Find where the given text appears and provide that cell's center as (X, Y) coordinate. 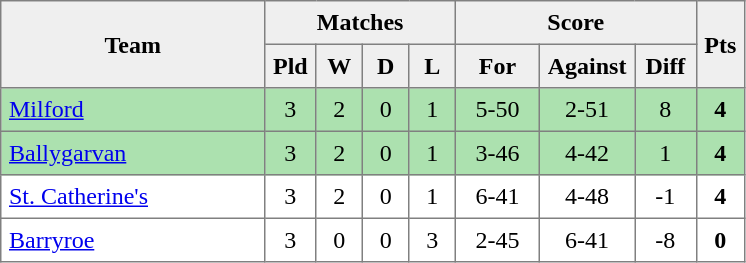
Pts (720, 44)
Against (586, 66)
3-46 (497, 153)
Diff (666, 66)
For (497, 66)
Matches (360, 23)
4-48 (586, 197)
8 (666, 110)
Score (576, 23)
St. Catherine's (133, 197)
2-51 (586, 110)
Ballygarvan (133, 153)
D (385, 66)
-1 (666, 197)
Pld (290, 66)
L (432, 66)
-8 (666, 240)
Team (133, 44)
Barryroe (133, 240)
Milford (133, 110)
W (339, 66)
4-42 (586, 153)
5-50 (497, 110)
2-45 (497, 240)
